Extract the [x, y] coordinate from the center of the cell holding the provided text.  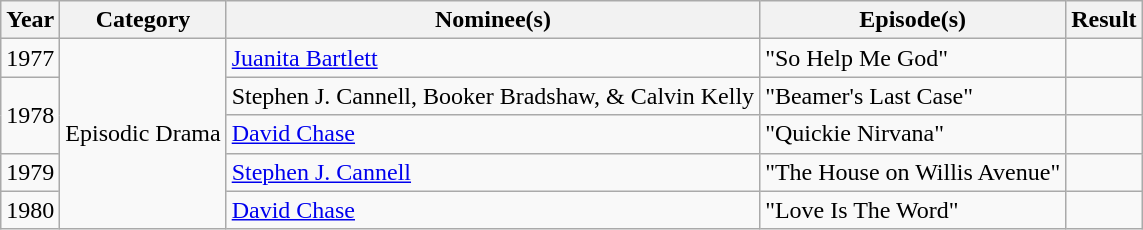
"Love Is The Word" [913, 210]
"The House on Willis Avenue" [913, 172]
"Quickie Nirvana" [913, 134]
"So Help Me God" [913, 58]
Stephen J. Cannell, Booker Bradshaw, & Calvin Kelly [492, 96]
Year [30, 20]
1979 [30, 172]
Juanita Bartlett [492, 58]
1977 [30, 58]
1980 [30, 210]
1978 [30, 115]
Episode(s) [913, 20]
Category [143, 20]
Episodic Drama [143, 134]
"Beamer's Last Case" [913, 96]
Nominee(s) [492, 20]
Result [1104, 20]
Stephen J. Cannell [492, 172]
